Find where the given text appears and provide that cell's center as [x, y] coordinate. 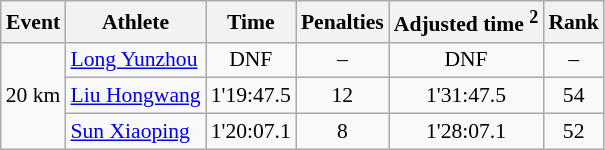
52 [574, 132]
Long Yunzhou [135, 60]
12 [342, 96]
Rank [574, 22]
Athlete [135, 22]
1'20:07.1 [251, 132]
Event [34, 22]
1'31:47.5 [466, 96]
54 [574, 96]
Time [251, 22]
1'28:07.1 [466, 132]
1'19:47.5 [251, 96]
Penalties [342, 22]
Sun Xiaoping [135, 132]
Liu Hongwang [135, 96]
8 [342, 132]
Adjusted time 2 [466, 22]
20 km [34, 96]
